Find where the given text appears and provide that cell's center as [x, y] coordinate. 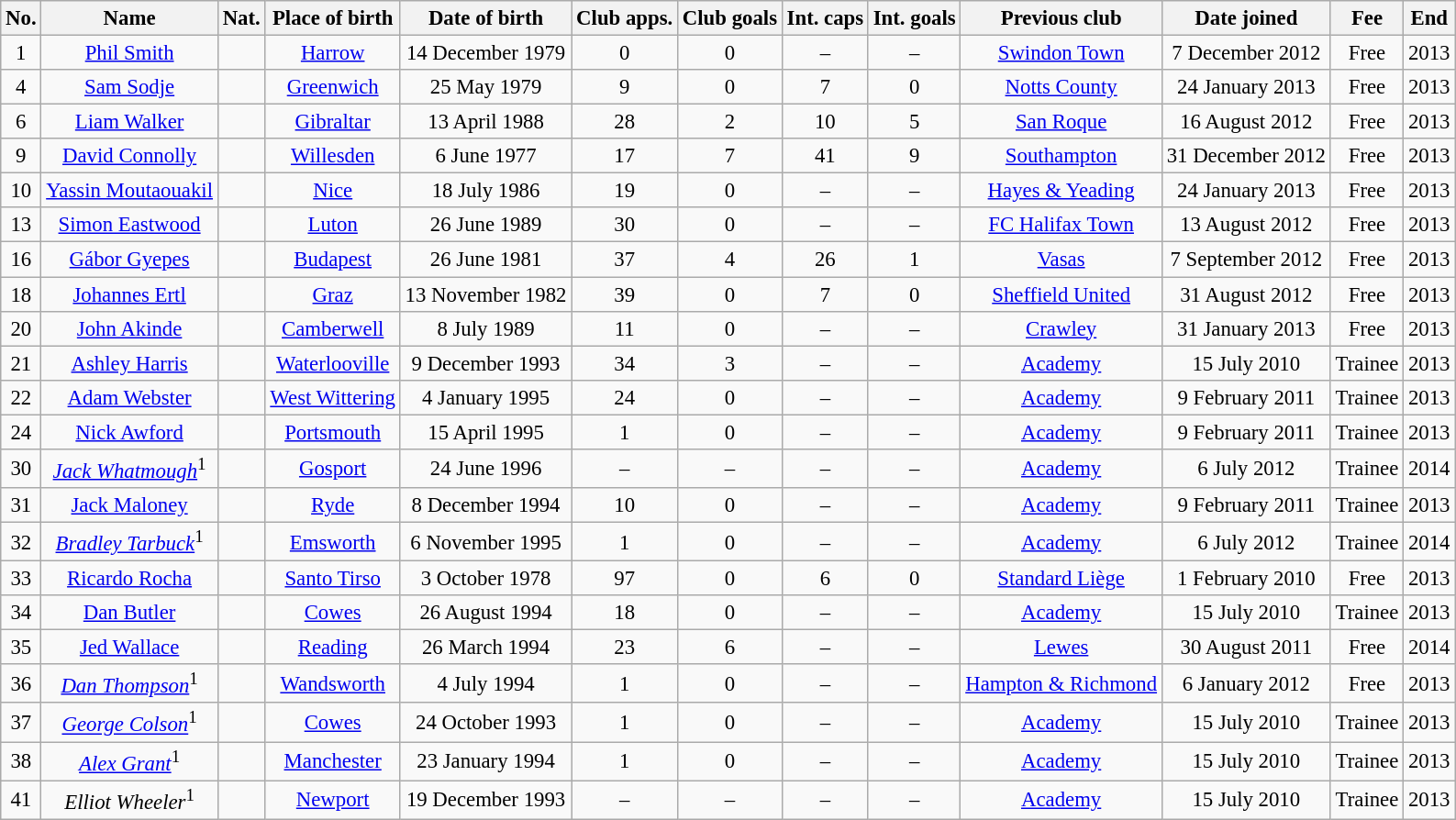
Lewes [1061, 648]
Portsmouth [332, 432]
32 [21, 541]
Standard Liège [1061, 579]
30 August 2011 [1246, 648]
Swindon Town [1061, 53]
17 [625, 156]
Jack Whatmough1 [129, 469]
13 August 2012 [1246, 225]
36 [21, 683]
8 July 1989 [485, 328]
Date joined [1246, 18]
35 [21, 648]
Place of birth [332, 18]
Liam Walker [129, 122]
Luton [332, 225]
Johannes Ertl [129, 294]
Nat. [241, 18]
Nick Awford [129, 432]
Int. caps [825, 18]
Elliot Wheeler1 [129, 800]
19 December 1993 [485, 800]
14 December 1979 [485, 53]
Dan Butler [129, 613]
97 [625, 579]
3 October 1978 [485, 579]
24 October 1993 [485, 723]
Fee [1367, 18]
Previous club [1061, 18]
19 [625, 191]
FC Halifax Town [1061, 225]
31 August 2012 [1246, 294]
Gibraltar [332, 122]
39 [625, 294]
38 [21, 761]
7 September 2012 [1246, 260]
Bradley Tarbuck1 [129, 541]
Gábor Gyepes [129, 260]
1 February 2010 [1246, 579]
31 December 2012 [1246, 156]
6 November 1995 [485, 541]
Harrow [332, 53]
5 [914, 122]
John Akinde [129, 328]
Club apps. [625, 18]
26 March 1994 [485, 648]
33 [21, 579]
Camberwell [332, 328]
Wandsworth [332, 683]
Newport [332, 800]
26 June 1989 [485, 225]
David Connolly [129, 156]
Ricardo Rocha [129, 579]
Ashley Harris [129, 363]
Phil Smith [129, 53]
22 [21, 397]
20 [21, 328]
13 April 1988 [485, 122]
No. [21, 18]
Club goals [730, 18]
Jed Wallace [129, 648]
9 December 1993 [485, 363]
Manchester [332, 761]
Budapest [332, 260]
San Roque [1061, 122]
Willesden [332, 156]
Ryde [332, 505]
Emsworth [332, 541]
Gosport [332, 469]
Southampton [1061, 156]
Adam Webster [129, 397]
23 January 1994 [485, 761]
31 January 2013 [1246, 328]
11 [625, 328]
West Wittering [332, 397]
4 July 1994 [485, 683]
Yassin Moutaouakil [129, 191]
23 [625, 648]
6 June 1977 [485, 156]
26 June 1981 [485, 260]
26 [825, 260]
24 June 1996 [485, 469]
Date of birth [485, 18]
Sheffield United [1061, 294]
Simon Eastwood [129, 225]
13 November 1982 [485, 294]
Hampton & Richmond [1061, 683]
Waterlooville [332, 363]
21 [21, 363]
Nice [332, 191]
Int. goals [914, 18]
2 [730, 122]
25 May 1979 [485, 87]
Vasas [1061, 260]
Sam Sodje [129, 87]
George Colson1 [129, 723]
Notts County [1061, 87]
Jack Maloney [129, 505]
8 December 1994 [485, 505]
18 July 1986 [485, 191]
13 [21, 225]
Greenwich [332, 87]
Graz [332, 294]
Hayes & Yeading [1061, 191]
Reading [332, 648]
15 April 1995 [485, 432]
4 January 1995 [485, 397]
3 [730, 363]
28 [625, 122]
16 [21, 260]
Name [129, 18]
Santo Tirso [332, 579]
End [1429, 18]
26 August 1994 [485, 613]
16 August 2012 [1246, 122]
7 December 2012 [1246, 53]
Alex Grant1 [129, 761]
Dan Thompson1 [129, 683]
31 [21, 505]
Crawley [1061, 328]
6 January 2012 [1246, 683]
